Provide the (x, y) coordinate of the cell's center where the given text is located.  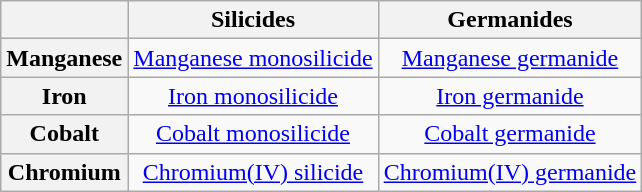
Silicides (253, 20)
Iron germanide (510, 96)
Manganese germanide (510, 58)
Cobalt (64, 134)
Chromium(IV) silicide (253, 172)
Chromium (64, 172)
Iron monosilicide (253, 96)
Iron (64, 96)
Cobalt monosilicide (253, 134)
Germanides (510, 20)
Manganese (64, 58)
Cobalt germanide (510, 134)
Manganese monosilicide (253, 58)
Chromium(IV) germanide (510, 172)
